For the text-containing cell, return its midpoint in (x, y) coordinate format. 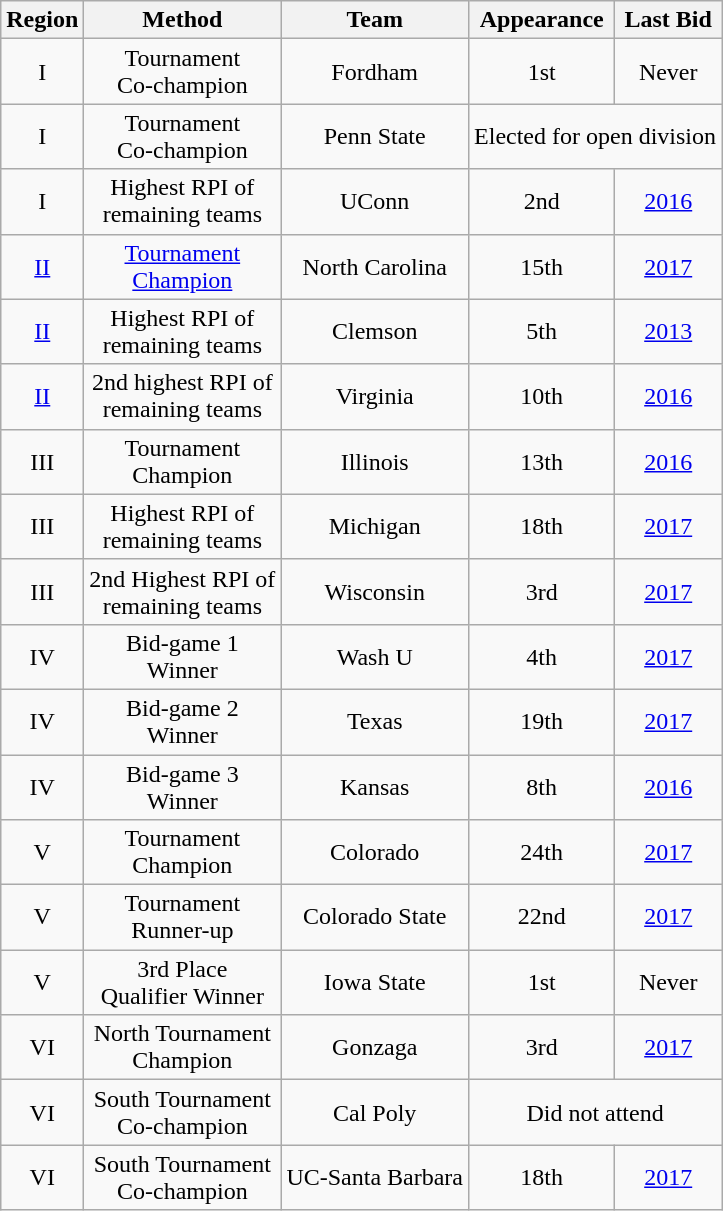
3rd PlaceQualifier Winner (182, 982)
Clemson (375, 332)
2nd highest RPI ofremaining teams (182, 396)
22nd (542, 918)
North Carolina (375, 266)
Wisconsin (375, 592)
Penn State (375, 136)
Appearance (542, 20)
24th (542, 852)
Kansas (375, 786)
Colorado State (375, 918)
8th (542, 786)
Bid-game 3Winner (182, 786)
UC-Santa Barbara (375, 1178)
UConn (375, 202)
Virginia (375, 396)
Method (182, 20)
Texas (375, 722)
Gonzaga (375, 1048)
4th (542, 656)
Wash U (375, 656)
5th (542, 332)
Cal Poly (375, 1112)
Region (42, 20)
Fordham (375, 72)
Bid-game 2Winner (182, 722)
Michigan (375, 526)
Colorado (375, 852)
2nd Highest RPI ofremaining teams (182, 592)
Did not attend (596, 1112)
North TournamentChampion (182, 1048)
Iowa State (375, 982)
Last Bid (668, 20)
19th (542, 722)
10th (542, 396)
2nd (542, 202)
Bid-game 1Winner (182, 656)
2013 (668, 332)
15th (542, 266)
13th (542, 462)
Illinois (375, 462)
TournamentRunner-up (182, 918)
Team (375, 20)
Elected for open division (596, 136)
